From the cell containing the given text, extract its center point as (x, y) coordinate. 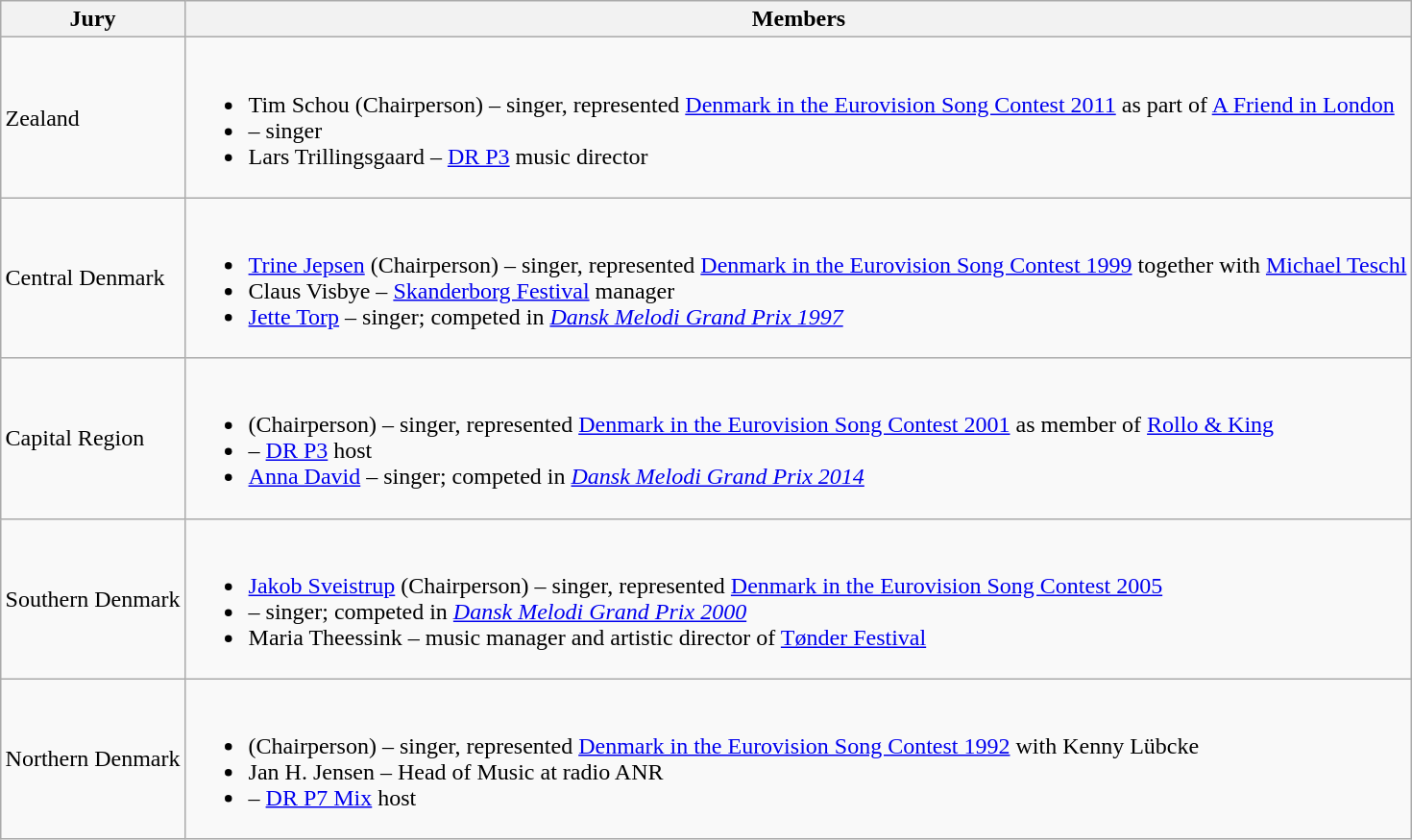
Southern Denmark (92, 599)
Jury (92, 19)
Central Denmark (92, 278)
Capital Region (92, 438)
Northern Denmark (92, 758)
Members (799, 19)
Zealand (92, 117)
